Provide the [X, Y] coordinate of the cell's center where the given text is located.  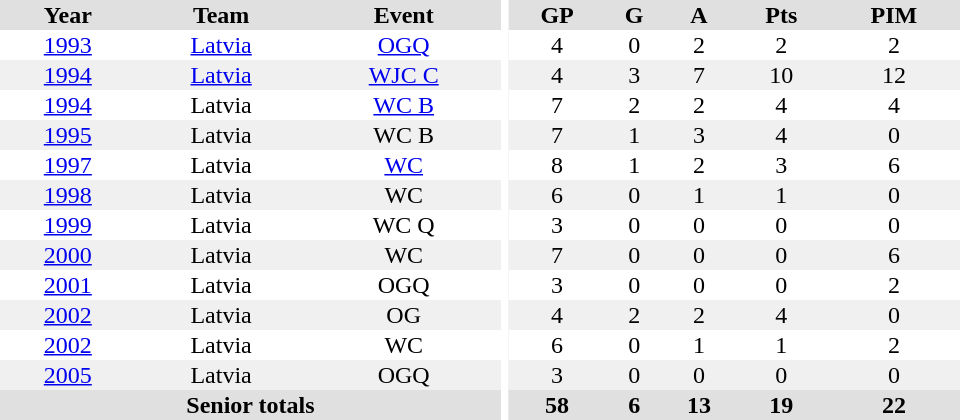
2001 [68, 285]
1997 [68, 165]
WJC C [404, 75]
A [699, 15]
Senior totals [250, 405]
58 [558, 405]
1998 [68, 195]
Event [404, 15]
22 [894, 405]
12 [894, 75]
G [634, 15]
10 [782, 75]
OG [404, 315]
Team [222, 15]
GP [558, 15]
1995 [68, 135]
WC Q [404, 225]
8 [558, 165]
2000 [68, 255]
Year [68, 15]
PIM [894, 15]
1999 [68, 225]
13 [699, 405]
2005 [68, 375]
1993 [68, 45]
Pts [782, 15]
19 [782, 405]
